Return the [x, y] coordinate for the center point of the cell that contains the specified text.  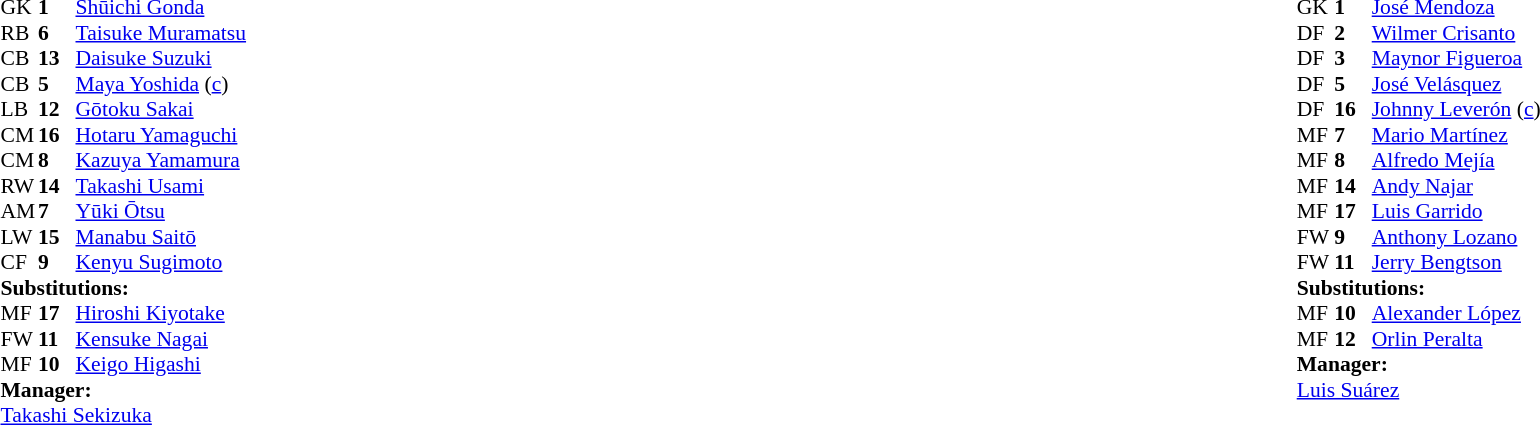
6 [57, 33]
LW [19, 237]
RW [19, 186]
2 [1353, 33]
3 [1353, 59]
AM [19, 211]
Kazuya Yamamura [162, 161]
Gōtoku Sakai [162, 109]
RB [19, 33]
LB [19, 109]
Hotaru Yamaguchi [162, 135]
Kensuke Nagai [162, 339]
15 [57, 237]
Takashi Usami [162, 186]
Yūki Ōtsu [162, 211]
Taisuke Muramatsu [162, 33]
Manager: [123, 390]
Hiroshi Kiyotake [162, 313]
CF [19, 263]
Substitutions: [123, 288]
Manabu Saitō [162, 237]
Maya Yoshida (c) [162, 84]
13 [57, 59]
Keigo Higashi [162, 365]
Kenyu Sugimoto [162, 263]
Daisuke Suzuki [162, 59]
